Pinpoint the cell where the given text exists, returning its [X, Y] midpoint coordinate. 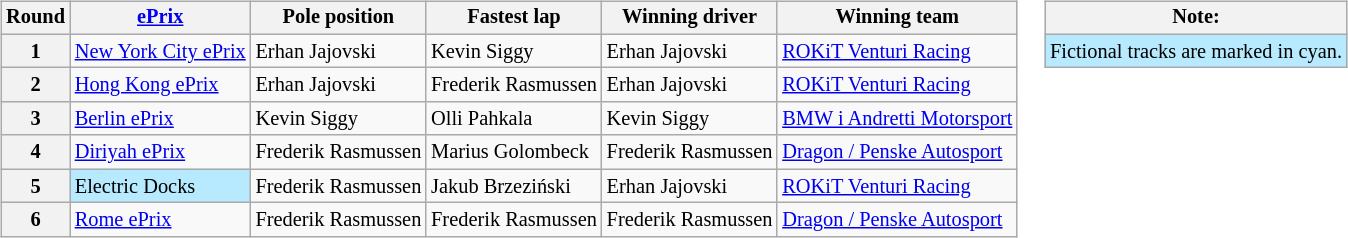
Fictional tracks are marked in cyan. [1196, 51]
3 [36, 119]
4 [36, 152]
BMW i Andretti Motorsport [897, 119]
Fastest lap [514, 18]
Marius Golombeck [514, 152]
1 [36, 51]
2 [36, 85]
ePrix [160, 18]
Rome ePrix [160, 220]
Winning team [897, 18]
New York City ePrix [160, 51]
Electric Docks [160, 186]
Jakub Brzeziński [514, 186]
Pole position [339, 18]
Hong Kong ePrix [160, 85]
Winning driver [690, 18]
5 [36, 186]
Diriyah ePrix [160, 152]
Berlin ePrix [160, 119]
Note: [1196, 18]
Olli Pahkala [514, 119]
Round [36, 18]
6 [36, 220]
